Pinpoint the cell where the given text exists, returning its [x, y] midpoint coordinate. 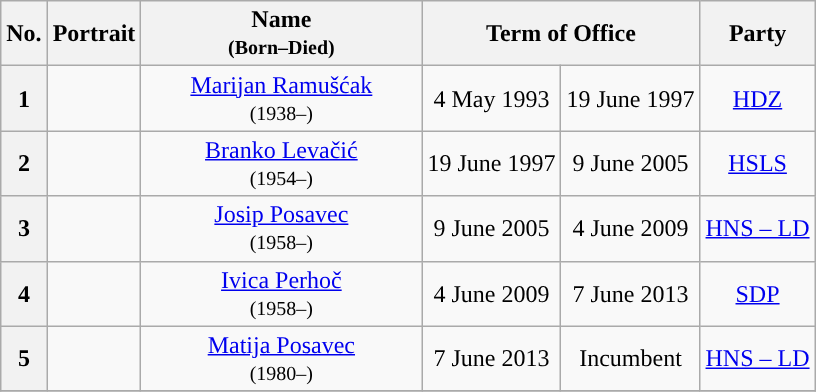
Matija Posavec(1980–) [282, 358]
2 [24, 164]
Term of Office [561, 34]
Name(Born–Died) [282, 34]
5 [24, 358]
Party [758, 34]
Marijan Ramušćak(1938–) [282, 98]
No. [24, 34]
4 May 1993 [492, 98]
1 [24, 98]
Portrait [94, 34]
4 [24, 294]
SDP [758, 294]
Branko Levačić(1954–) [282, 164]
Josip Posavec(1958–) [282, 228]
Ivica Perhoč(1958–) [282, 294]
HDZ [758, 98]
Incumbent [630, 358]
3 [24, 228]
HSLS [758, 164]
